Output the [x, y] coordinate of the center of the cell containing the given text.  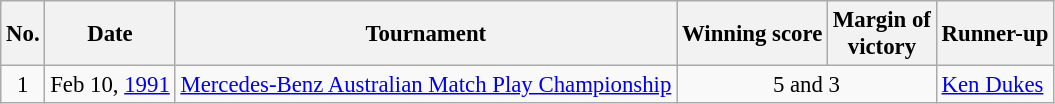
Date [110, 34]
1 [23, 85]
Margin ofvictory [882, 34]
Tournament [426, 34]
No. [23, 34]
Mercedes-Benz Australian Match Play Championship [426, 85]
5 and 3 [807, 85]
Winning score [752, 34]
Ken Dukes [994, 85]
Runner-up [994, 34]
Feb 10, 1991 [110, 85]
